Determine the (x, y) coordinate at the center of the cell enclosing the given text.  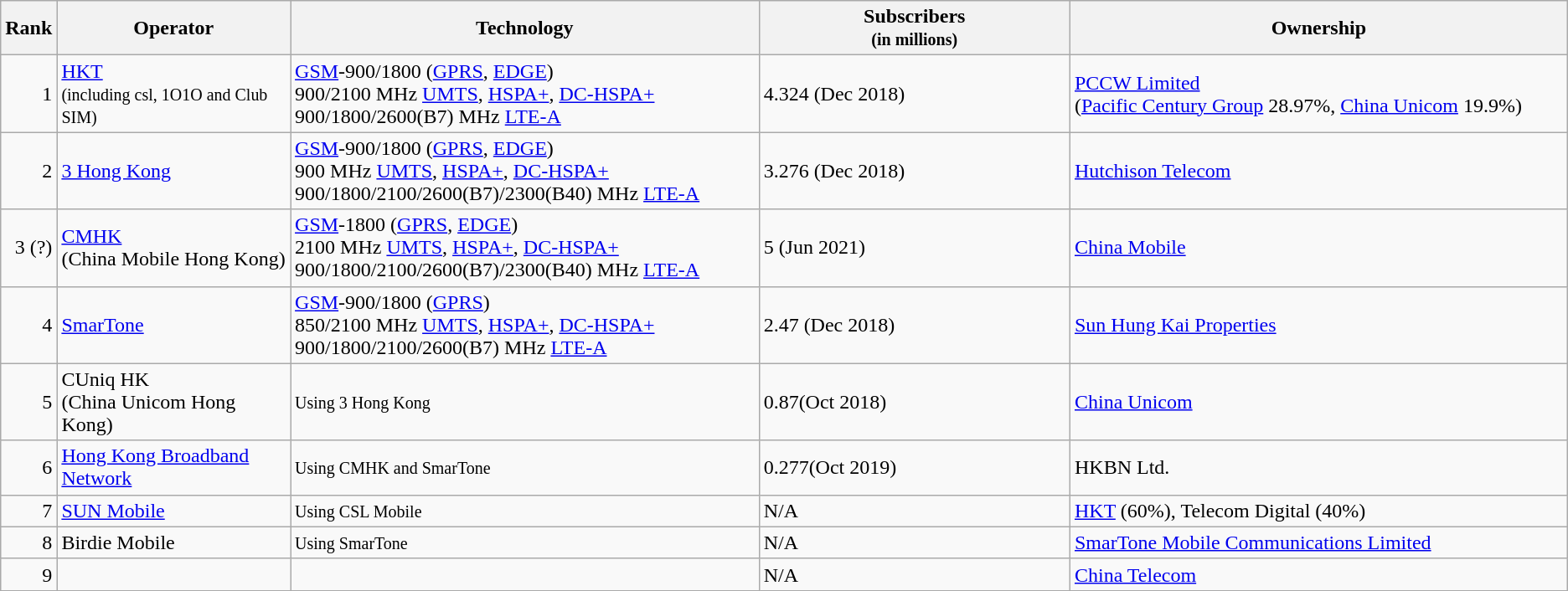
Hong Kong Broadband Network (174, 467)
Ownership (1318, 28)
Birdie Mobile (174, 542)
7 (28, 511)
Technology (525, 28)
Subscribers(in millions) (915, 28)
8 (28, 542)
5 (Jun 2021) (915, 248)
5 (28, 402)
GSM-900/1800 (GPRS, EDGE)900 MHz UMTS, HSPA+, DC-HSPA+ 900/1800/2100/2600(B7)/2300(B40) MHz LTE-A (525, 171)
4 (28, 325)
CUniq HK(China Unicom Hong Kong) (174, 402)
GSM-900/1800 (GPRS, EDGE)900/2100 MHz UMTS, HSPA+, DC-HSPA+ 900/1800/2600(B7) MHz LTE-A (525, 94)
Hutchison Telecom (1318, 171)
6 (28, 467)
Using 3 Hong Kong (525, 402)
Rank (28, 28)
3.276 (Dec 2018) (915, 171)
HKT(including csl, 1O1O and Club SIM) (174, 94)
4.324 (Dec 2018) (915, 94)
CMHK(China Mobile Hong Kong) (174, 248)
0.277(Oct 2019) (915, 467)
Using SmarTone (525, 542)
SmarTone (174, 325)
Operator (174, 28)
China Unicom (1318, 402)
HKBN Ltd. (1318, 467)
9 (28, 574)
0.87(Oct 2018) (915, 402)
1 (28, 94)
SmarTone Mobile Communications Limited (1318, 542)
Using CMHK and SmarTone (525, 467)
2.47 (Dec 2018) (915, 325)
GSM-900/1800 (GPRS)850/2100 MHz UMTS, HSPA+, DC-HSPA+ 900/1800/2100/2600(B7) MHz LTE-A (525, 325)
China Telecom (1318, 574)
SUN Mobile (174, 511)
HKT (60%), Telecom Digital (40%) (1318, 511)
Using CSL Mobile (525, 511)
PCCW Limited(Pacific Century Group 28.97%, China Unicom 19.9%) (1318, 94)
GSM-1800 (GPRS, EDGE)2100 MHz UMTS, HSPA+, DC-HSPA+ 900/1800/2100/2600(B7)/2300(B40) MHz LTE-A (525, 248)
3 Hong Kong (174, 171)
3 (?) (28, 248)
Sun Hung Kai Properties (1318, 325)
2 (28, 171)
China Mobile (1318, 248)
